Return the [x, y] coordinate for the center point of the cell that contains the specified text.  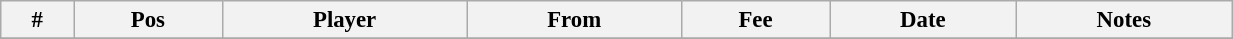
Notes [1124, 20]
Fee [755, 20]
Pos [148, 20]
# [38, 20]
From [574, 20]
Player [344, 20]
Date [923, 20]
